Detect which cell encompasses the target text, then output its [x, y] center coordinate. 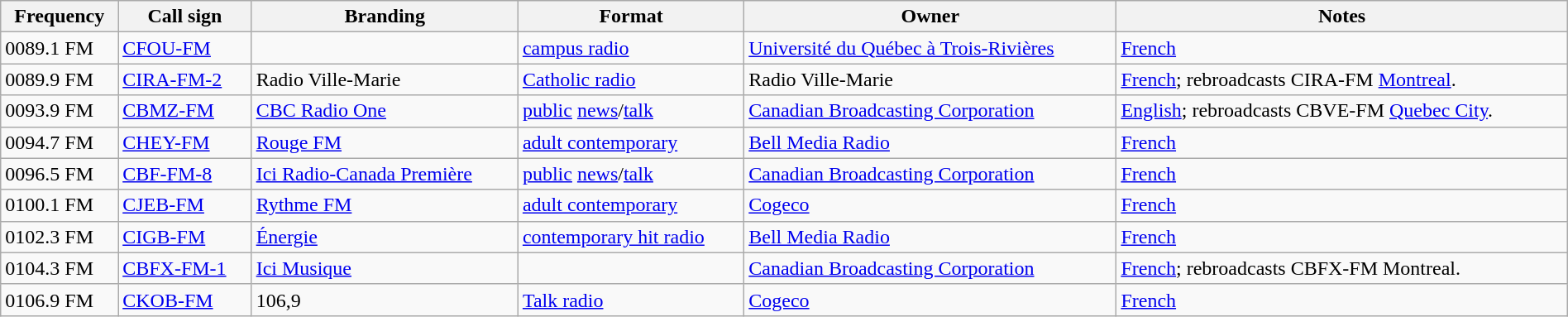
CBC Radio One [385, 111]
Branding [385, 17]
campus radio [630, 48]
CBF-FM-8 [185, 174]
Ici Musique [385, 268]
0106.9 FM [60, 300]
106,9 [385, 300]
CBFX-FM-1 [185, 268]
Ici Radio-Canada Première [385, 174]
Rouge FM [385, 142]
CJEB-FM [185, 205]
0094.7 FM [60, 142]
English; rebroadcasts CBVE-FM Quebec City. [1341, 111]
0089.1 FM [60, 48]
contemporary hit radio [630, 237]
0096.5 FM [60, 174]
CHEY-FM [185, 142]
0093.9 FM [60, 111]
0102.3 FM [60, 237]
Catholic radio [630, 79]
French; rebroadcasts CIRA-FM Montreal. [1341, 79]
CIGB-FM [185, 237]
Owner [930, 17]
Rythme FM [385, 205]
0100.1 FM [60, 205]
Énergie [385, 237]
CFOU-FM [185, 48]
French; rebroadcasts CBFX-FM Montreal. [1341, 268]
Frequency [60, 17]
Format [630, 17]
CBMZ-FM [185, 111]
0104.3 FM [60, 268]
Talk radio [630, 300]
0089.9 FM [60, 79]
Call sign [185, 17]
CKOB-FM [185, 300]
Université du Québec à Trois-Rivières [930, 48]
CIRA-FM-2 [185, 79]
Notes [1341, 17]
